Scan for the cell matching the given text and deliver its (x, y) coordinate at center. 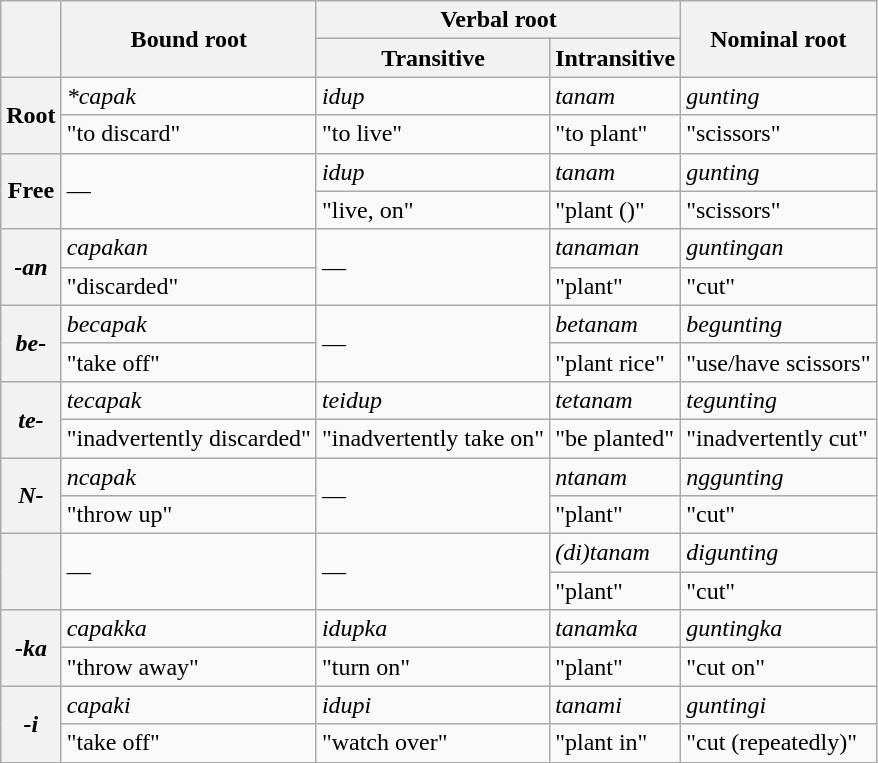
idupka (432, 629)
digunting (778, 553)
"plant ()" (616, 210)
Bound root (188, 39)
guntingka (778, 629)
guntingan (778, 248)
"discarded" (188, 286)
ntanam (616, 477)
"plant rice" (616, 362)
Verbal root (498, 20)
nggunting (778, 477)
Root (31, 115)
"throw away" (188, 667)
be- (31, 343)
"plant in" (616, 743)
-i (31, 724)
-ka (31, 648)
te- (31, 419)
tanamka (616, 629)
tanami (616, 705)
"inadvertently take on" (432, 438)
"to plant" (616, 134)
becapak (188, 324)
"cut (repeatedly)" (778, 743)
capaki (188, 705)
guntingi (778, 705)
teidup (432, 400)
*capak (188, 96)
Transitive (432, 58)
idupi (432, 705)
N- (31, 496)
Nominal root (778, 39)
(di)tanam (616, 553)
"watch over" (432, 743)
betanam (616, 324)
"cut on" (778, 667)
capakan (188, 248)
"live, on" (432, 210)
tecapak (188, 400)
ncapak (188, 477)
tegunting (778, 400)
"inadvertently discarded" (188, 438)
"turn on" (432, 667)
"inadvertently cut" (778, 438)
tanaman (616, 248)
Intransitive (616, 58)
capakka (188, 629)
-an (31, 267)
"throw up" (188, 515)
tetanam (616, 400)
begunting (778, 324)
"to live" (432, 134)
"to discard" (188, 134)
"be planted" (616, 438)
"use/have scissors" (778, 362)
Free (31, 191)
